Return (X, Y) of the center of cell containing provided text 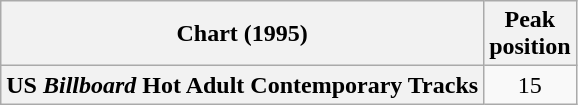
15 (530, 85)
US Billboard Hot Adult Contemporary Tracks (242, 85)
Peakposition (530, 34)
Chart (1995) (242, 34)
